Return the (x, y) coordinate for the center point of the cell that contains the specified text.  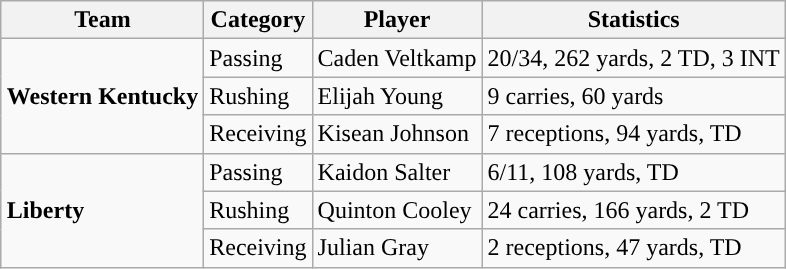
Quinton Cooley (397, 210)
Elijah Young (397, 96)
2 receptions, 47 yards, TD (634, 248)
Player (397, 20)
24 carries, 166 yards, 2 TD (634, 210)
Kaidon Salter (397, 172)
9 carries, 60 yards (634, 96)
6/11, 108 yards, TD (634, 172)
Statistics (634, 20)
Western Kentucky (102, 96)
Team (102, 20)
Caden Veltkamp (397, 58)
Julian Gray (397, 248)
Category (258, 20)
Kisean Johnson (397, 134)
20/34, 262 yards, 2 TD, 3 INT (634, 58)
Liberty (102, 210)
7 receptions, 94 yards, TD (634, 134)
